Detect which cell encompasses the target text, then output its (X, Y) center coordinate. 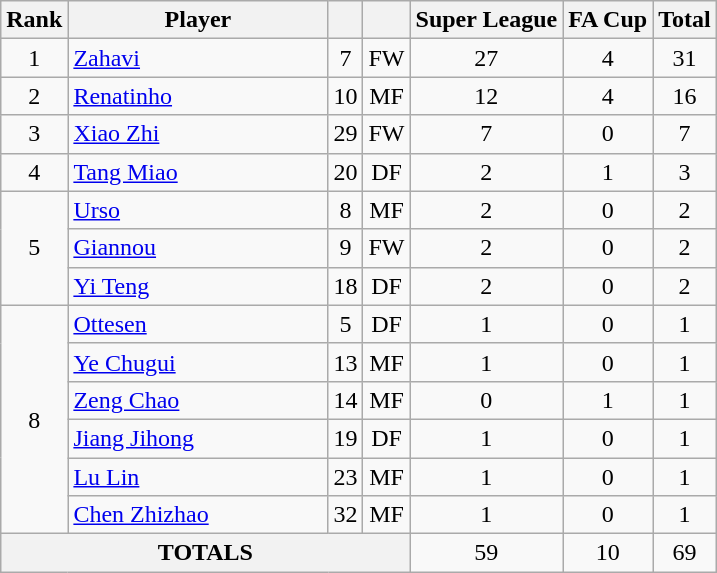
Xiao Zhi (198, 134)
Total (685, 20)
Zeng Chao (198, 400)
19 (346, 438)
Yi Teng (198, 286)
31 (685, 58)
9 (346, 248)
20 (346, 172)
Giannou (198, 248)
FA Cup (608, 20)
12 (486, 96)
29 (346, 134)
59 (486, 553)
TOTALS (206, 553)
23 (346, 477)
Super League (486, 20)
13 (346, 362)
16 (685, 96)
Ye Chugui (198, 362)
Tang Miao (198, 172)
Urso (198, 210)
Ottesen (198, 324)
32 (346, 515)
14 (346, 400)
Zahavi (198, 58)
27 (486, 58)
Chen Zhizhao (198, 515)
Jiang Jihong (198, 438)
Lu Lin (198, 477)
Renatinho (198, 96)
Player (198, 20)
Rank (34, 20)
69 (685, 553)
18 (346, 286)
